For the text-containing cell, return its midpoint in (X, Y) coordinate format. 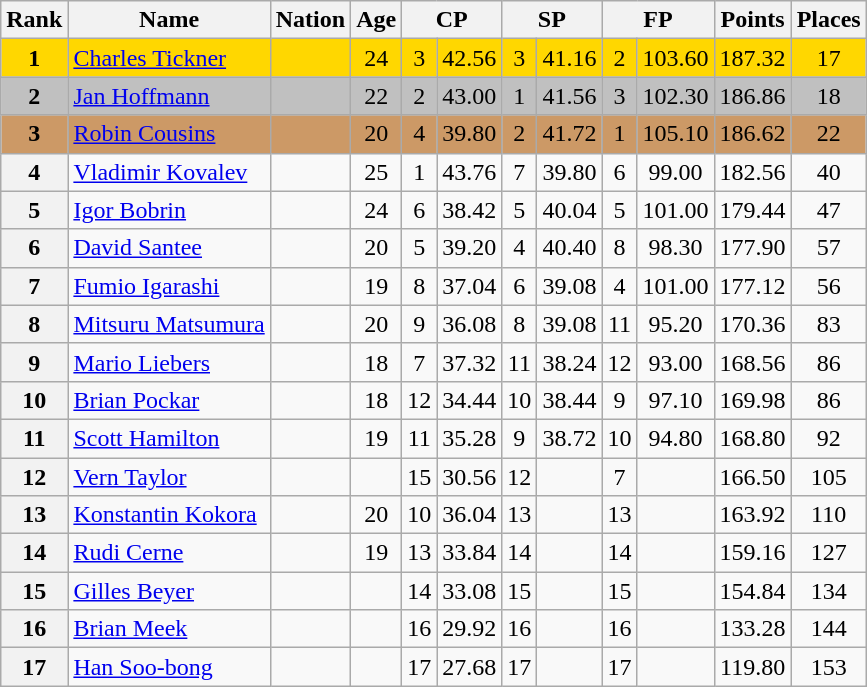
177.90 (752, 248)
27.68 (470, 667)
43.00 (470, 96)
40 (828, 172)
186.86 (752, 96)
99.00 (676, 172)
97.10 (676, 400)
154.84 (752, 591)
133.28 (752, 629)
83 (828, 324)
Nation (310, 20)
33.84 (470, 553)
Mario Liebers (169, 362)
41.56 (570, 96)
Age (376, 20)
119.80 (752, 667)
Charles Tickner (169, 58)
41.16 (570, 58)
38.24 (570, 362)
Places (828, 20)
34.44 (470, 400)
170.36 (752, 324)
103.60 (676, 58)
93.00 (676, 362)
38.72 (570, 438)
102.30 (676, 96)
42.56 (470, 58)
47 (828, 210)
37.04 (470, 286)
29.92 (470, 629)
Igor Bobrin (169, 210)
168.80 (752, 438)
Name (169, 20)
166.50 (752, 477)
Points (752, 20)
159.16 (752, 553)
37.32 (470, 362)
Robin Cousins (169, 134)
SP (552, 20)
163.92 (752, 515)
Mitsuru Matsumura (169, 324)
98.30 (676, 248)
Fumio Igarashi (169, 286)
134 (828, 591)
35.28 (470, 438)
Rudi Cerne (169, 553)
25 (376, 172)
105.10 (676, 134)
FP (658, 20)
127 (828, 553)
Scott Hamilton (169, 438)
41.72 (570, 134)
36.08 (470, 324)
38.42 (470, 210)
105 (828, 477)
David Santee (169, 248)
Brian Meek (169, 629)
43.76 (470, 172)
Gilles Beyer (169, 591)
33.08 (470, 591)
Jan Hoffmann (169, 96)
182.56 (752, 172)
Brian Pockar (169, 400)
57 (828, 248)
169.98 (752, 400)
30.56 (470, 477)
36.04 (470, 515)
92 (828, 438)
Han Soo-bong (169, 667)
CP (452, 20)
56 (828, 286)
40.40 (570, 248)
38.44 (570, 400)
168.56 (752, 362)
94.80 (676, 438)
Rank (34, 20)
179.44 (752, 210)
144 (828, 629)
Vern Taylor (169, 477)
187.32 (752, 58)
Vladimir Kovalev (169, 172)
40.04 (570, 210)
Konstantin Kokora (169, 515)
110 (828, 515)
39.20 (470, 248)
153 (828, 667)
95.20 (676, 324)
186.62 (752, 134)
177.12 (752, 286)
